From the cell containing the given text, extract its center point as (X, Y) coordinate. 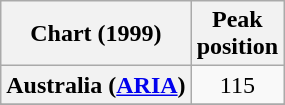
Australia (ARIA) (96, 85)
Peakposition (237, 34)
115 (237, 85)
Chart (1999) (96, 34)
